For the text-containing cell, return its midpoint in [X, Y] coordinate format. 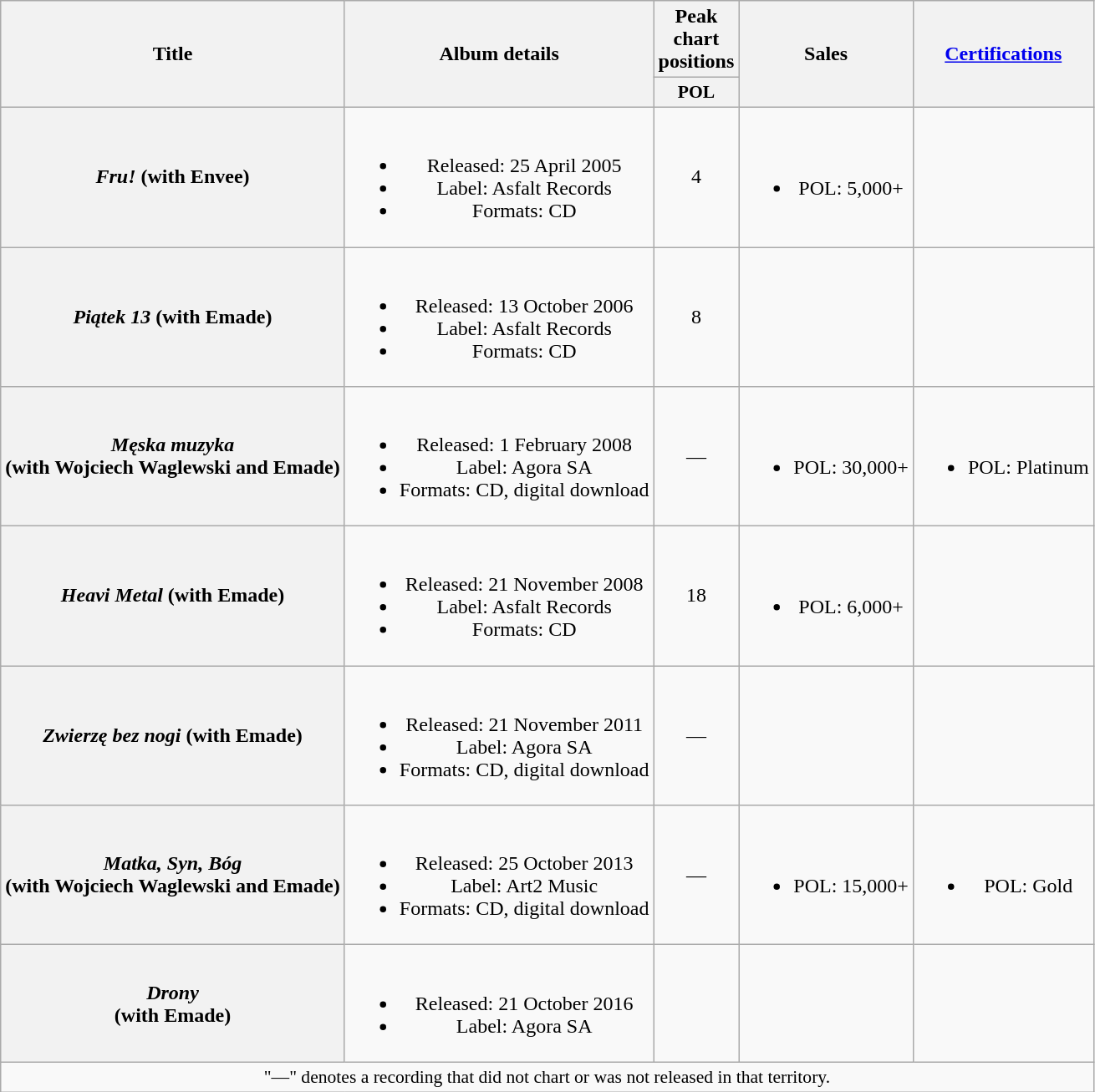
Released: 25 October 2013Label: Art2 MusicFormats: CD, digital download [499, 876]
Sales [826, 54]
POL: 6,000+ [826, 597]
Released: 25 April 2005Label: Asfalt RecordsFormats: CD [499, 177]
Released: 13 October 2006Label: Asfalt RecordsFormats: CD [499, 317]
Title [173, 54]
Released: 21 October 2016Label: Agora SA [499, 1003]
4 [696, 177]
Released: 21 November 2008Label: Asfalt RecordsFormats: CD [499, 597]
POL: 30,000+ [826, 456]
Released: 21 November 2011Label: Agora SAFormats: CD, digital download [499, 735]
18 [696, 597]
Fru! (with Envee) [173, 177]
Zwierzę bez nogi (with Emade) [173, 735]
Męska muzyka(with Wojciech Waglewski and Emade) [173, 456]
Heavi Metal (with Emade) [173, 597]
Certifications [1003, 54]
Peak chart positions [696, 39]
POL: 5,000+ [826, 177]
Piątek 13 (with Emade) [173, 317]
8 [696, 317]
POL: Gold [1003, 876]
POL: 15,000+ [826, 876]
Released: 1 February 2008Label: Agora SAFormats: CD, digital download [499, 456]
Drony(with Emade) [173, 1003]
Matka, Syn, Bóg(with Wojciech Waglewski and Emade) [173, 876]
POL: Platinum [1003, 456]
Album details [499, 54]
POL [696, 93]
"—" denotes a recording that did not chart or was not released in that territory. [547, 1077]
